Pinpoint the cell where the given text exists, returning its (x, y) midpoint coordinate. 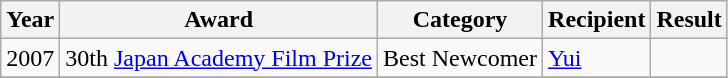
Best Newcomer (460, 58)
2007 (30, 58)
Recipient (597, 20)
Year (30, 20)
30th Japan Academy Film Prize (219, 58)
Yui (597, 58)
Category (460, 20)
Award (219, 20)
Result (689, 20)
